From the cell containing the given text, extract its center point as (X, Y) coordinate. 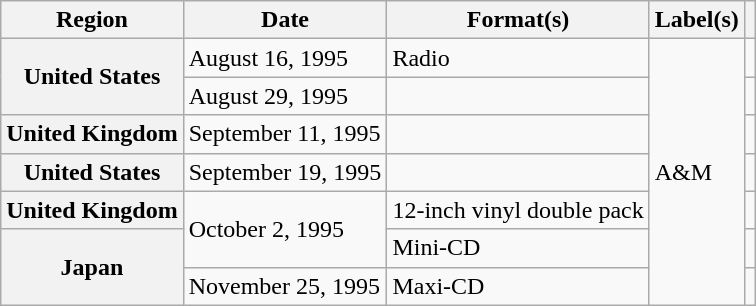
September 11, 1995 (285, 134)
Maxi-CD (518, 286)
Region (92, 20)
Label(s) (696, 20)
Mini-CD (518, 248)
Date (285, 20)
September 19, 1995 (285, 172)
A&M (696, 172)
August 16, 1995 (285, 58)
12-inch vinyl double pack (518, 210)
Japan (92, 267)
November 25, 1995 (285, 286)
October 2, 1995 (285, 229)
Radio (518, 58)
Format(s) (518, 20)
August 29, 1995 (285, 96)
